Scan for the cell matching the given text and deliver its [x, y] coordinate at center. 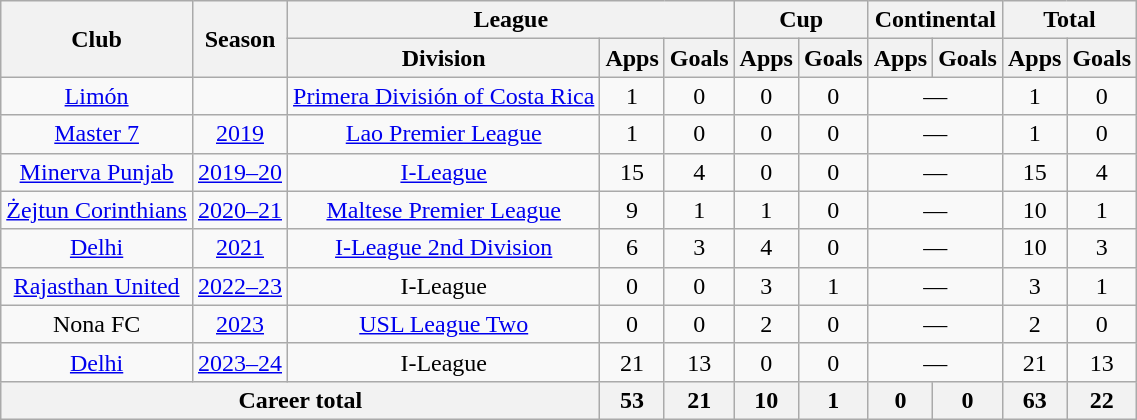
Minerva Punjab [97, 172]
2019–20 [240, 172]
Maltese Premier League [444, 210]
22 [1102, 400]
2019 [240, 134]
6 [632, 248]
USL League Two [444, 324]
Lao Premier League [444, 134]
League [512, 20]
Rajasthan United [97, 286]
2020–21 [240, 210]
Limón [97, 96]
53 [632, 400]
Cup [801, 20]
Nona FC [97, 324]
Club [97, 39]
2023 [240, 324]
Career total [300, 400]
2023–24 [240, 362]
9 [632, 210]
I-League 2nd Division [444, 248]
Żejtun Corinthians [97, 210]
Continental [935, 20]
2021 [240, 248]
Master 7 [97, 134]
Total [1069, 20]
Division [444, 58]
63 [1034, 400]
2022–23 [240, 286]
Season [240, 39]
Primera División of Costa Rica [444, 96]
